Identify which cell holds the provided text, then report its (X, Y) central coordinate. 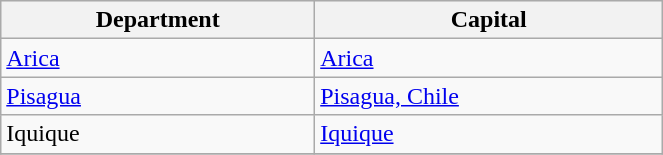
Department (158, 20)
Pisagua, Chile (489, 96)
Pisagua (158, 96)
Capital (489, 20)
